Determine the (x, y) coordinate at the center of the cell enclosing the given text.  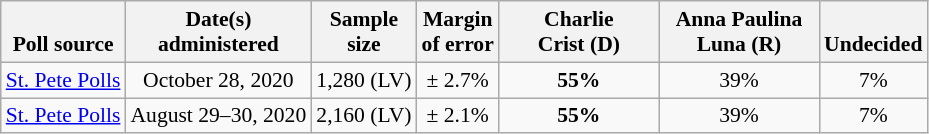
2,160 (LV) (364, 116)
1,280 (LV) (364, 80)
± 2.7% (458, 80)
Samplesize (364, 32)
± 2.1% (458, 116)
Undecided (873, 32)
October 28, 2020 (218, 80)
Marginof error (458, 32)
Poll source (64, 32)
Anna PaulinaLuna (R) (739, 32)
August 29–30, 2020 (218, 116)
CharlieCrist (D) (579, 32)
Date(s)administered (218, 32)
